Provide the (X, Y) coordinate of the cell's center where the given text is located.  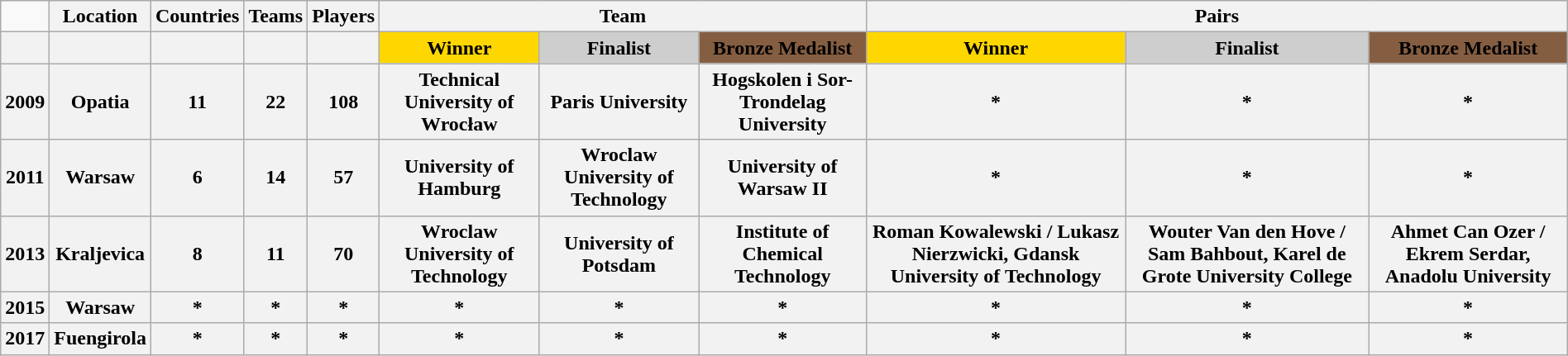
Pairs (1217, 17)
2015 (25, 307)
Institute of Chemical Technology (782, 254)
Paris University (619, 102)
57 (344, 178)
108 (344, 102)
Opatia (101, 102)
2013 (25, 254)
University of Warsaw II (782, 178)
14 (276, 178)
Fuengirola (101, 339)
2011 (25, 178)
6 (197, 178)
Ahmet Can Ozer / Ekrem Serdar, Anadolu University (1468, 254)
Teams (276, 17)
Wouter Van den Hove / Sam Bahbout, Karel de Grote University College (1247, 254)
Hogskolen i Sor-Trondelag University (782, 102)
Countries (197, 17)
8 (197, 254)
Team (624, 17)
2017 (25, 339)
Technical University of Wrocław (460, 102)
Kraljevica (101, 254)
2009 (25, 102)
22 (276, 102)
University of Potsdam (619, 254)
Location (101, 17)
University of Hamburg (460, 178)
70 (344, 254)
Roman Kowalewski / Lukasz Nierzwicki, Gdansk University of Technology (996, 254)
Players (344, 17)
